Provide the (X, Y) coordinate of the cell's center where the given text is located.  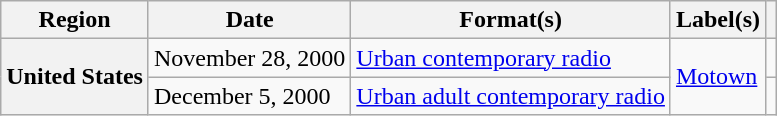
Motown (718, 77)
Format(s) (511, 20)
November 28, 2000 (249, 58)
United States (75, 77)
Date (249, 20)
Region (75, 20)
Urban adult contemporary radio (511, 96)
Label(s) (718, 20)
Urban contemporary radio (511, 58)
December 5, 2000 (249, 96)
